Identify which cell holds the provided text, then report its [x, y] central coordinate. 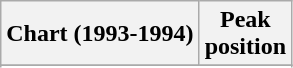
Chart (1993-1994) [100, 34]
Peakposition [245, 34]
